Return the (X, Y) coordinate for the center point of the cell that contains the specified text.  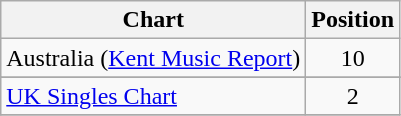
Position (353, 20)
10 (353, 58)
UK Singles Chart (154, 96)
2 (353, 96)
Chart (154, 20)
Australia (Kent Music Report) (154, 58)
